Provide the [X, Y] coordinate of the cell's center where the given text is located.  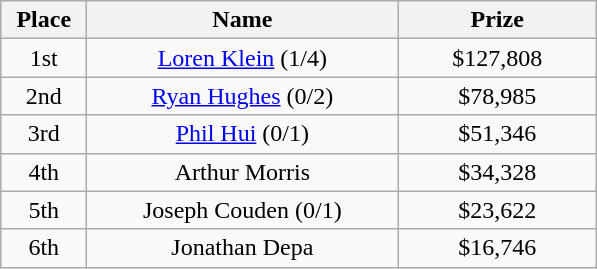
4th [44, 172]
Arthur Morris [242, 172]
3rd [44, 134]
Prize [498, 20]
$127,808 [498, 58]
$78,985 [498, 96]
5th [44, 210]
Joseph Couden (0/1) [242, 210]
1st [44, 58]
Phil Hui (0/1) [242, 134]
$51,346 [498, 134]
Jonathan Depa [242, 248]
Ryan Hughes (0/2) [242, 96]
2nd [44, 96]
$23,622 [498, 210]
$16,746 [498, 248]
6th [44, 248]
Name [242, 20]
Loren Klein (1/4) [242, 58]
Place [44, 20]
$34,328 [498, 172]
